Determine the [x, y] coordinate at the center of the cell enclosing the given text.  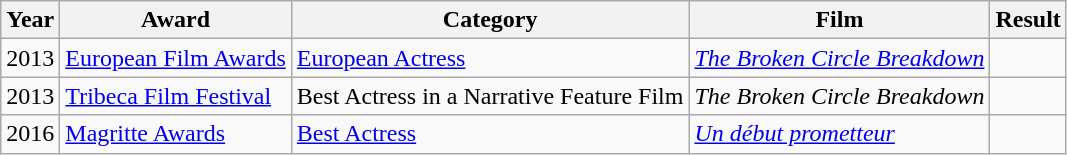
Magritte Awards [176, 134]
Year [30, 20]
Tribeca Film Festival [176, 96]
Un début prometteur [840, 134]
European Film Awards [176, 58]
European Actress [490, 58]
Category [490, 20]
Award [176, 20]
Best Actress in a Narrative Feature Film [490, 96]
Result [1028, 20]
Film [840, 20]
2016 [30, 134]
Best Actress [490, 134]
